Extract the (x, y) coordinate from the center of the cell holding the provided text.  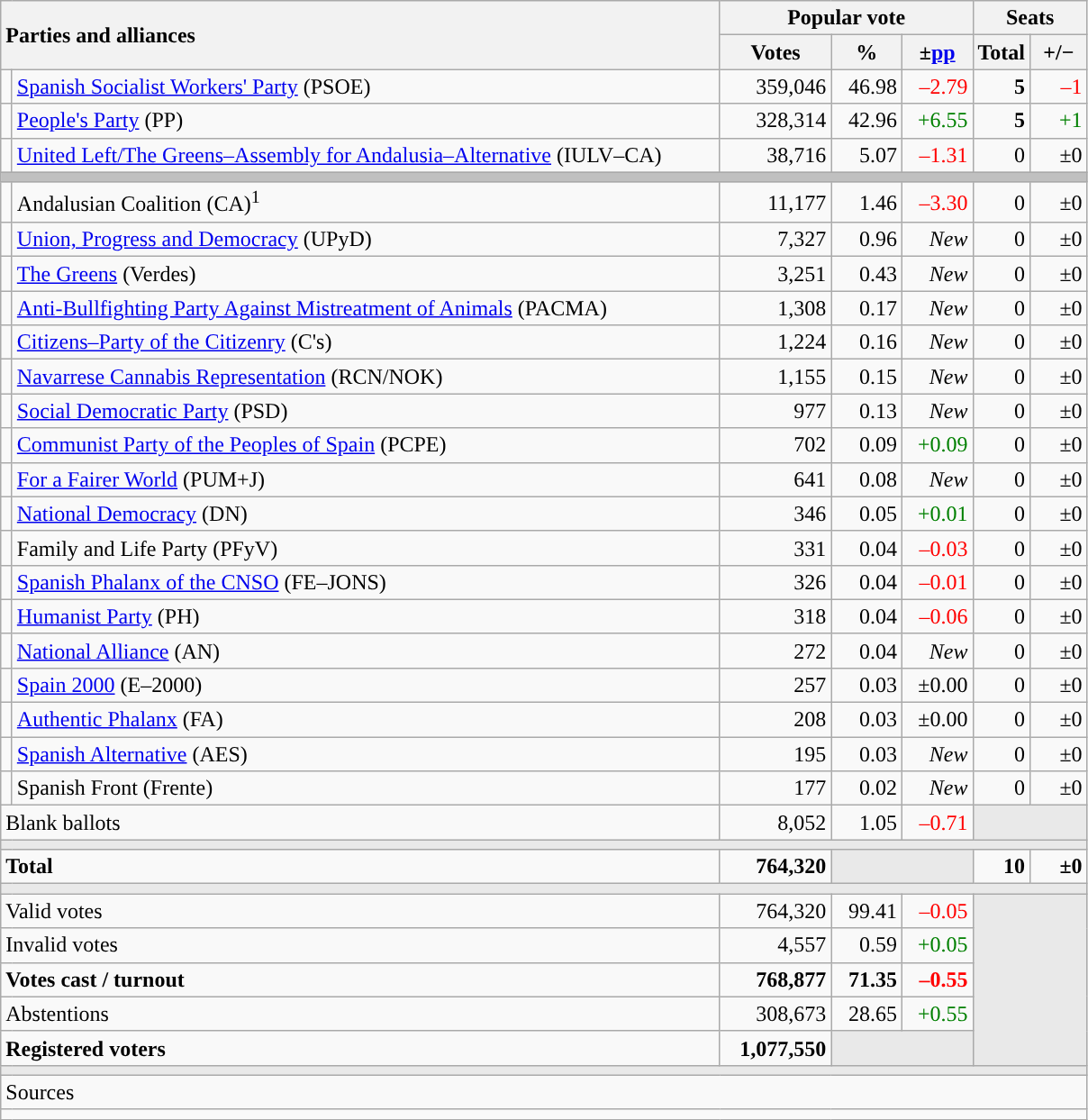
Navarrese Cannabis Representation (RCN/NOK) (366, 377)
±pp (937, 52)
Authentic Phalanx (FA) (366, 720)
Registered voters (360, 1048)
331 (775, 548)
195 (775, 754)
–0.05 (937, 911)
3,251 (775, 274)
10 (1002, 867)
–3.30 (937, 202)
641 (775, 479)
Votes (775, 52)
National Democracy (DN) (366, 514)
–1 (1059, 87)
Sources (544, 1092)
7,327 (775, 240)
Anti-Bullfighting Party Against Mistreatment of Animals (PACMA) (366, 308)
0.96 (866, 240)
–0.01 (937, 582)
1.46 (866, 202)
0.43 (866, 274)
1.05 (866, 823)
702 (775, 445)
–0.71 (937, 823)
Blank ballots (360, 823)
Family and Life Party (PFyV) (366, 548)
–0.55 (937, 979)
28.65 (866, 1014)
People's Party (PP) (366, 121)
Andalusian Coalition (CA)1 (366, 202)
46.98 (866, 87)
1,224 (775, 342)
Spanish Socialist Workers' Party (PSOE) (366, 87)
Spanish Front (Frente) (366, 788)
308,673 (775, 1014)
0.02 (866, 788)
Parties and alliances (360, 35)
Invalid votes (360, 945)
38,716 (775, 155)
177 (775, 788)
Popular vote (847, 18)
Spanish Alternative (AES) (366, 754)
National Alliance (AN) (366, 651)
Social Democratic Party (PSD) (366, 411)
Humanist Party (PH) (366, 616)
Seats (1030, 18)
+6.55 (937, 121)
Abstentions (360, 1014)
Union, Progress and Democracy (UPyD) (366, 240)
The Greens (Verdes) (366, 274)
1,308 (775, 308)
5.07 (866, 155)
+0.55 (937, 1014)
–0.06 (937, 616)
–0.03 (937, 548)
328,314 (775, 121)
42.96 (866, 121)
71.35 (866, 979)
0.59 (866, 945)
318 (775, 616)
+1 (1059, 121)
208 (775, 720)
346 (775, 514)
–2.79 (937, 87)
+0.01 (937, 514)
0.16 (866, 342)
Communist Party of the Peoples of Spain (PCPE) (366, 445)
0.05 (866, 514)
0.17 (866, 308)
99.41 (866, 911)
Spain 2000 (E–2000) (366, 685)
0.08 (866, 479)
% (866, 52)
768,877 (775, 979)
United Left/The Greens–Assembly for Andalusia–Alternative (IULV–CA) (366, 155)
Citizens–Party of the Citizenry (C's) (366, 342)
0.15 (866, 377)
1,155 (775, 377)
0.13 (866, 411)
Votes cast / turnout (360, 979)
8,052 (775, 823)
–1.31 (937, 155)
Valid votes (360, 911)
+0.09 (937, 445)
0.09 (866, 445)
257 (775, 685)
+/− (1059, 52)
11,177 (775, 202)
Spanish Phalanx of the CNSO (FE–JONS) (366, 582)
272 (775, 651)
4,557 (775, 945)
326 (775, 582)
359,046 (775, 87)
+0.05 (937, 945)
For a Fairer World (PUM+J) (366, 479)
977 (775, 411)
1,077,550 (775, 1048)
